Search for the cell housing the specified text and yield its [x, y] center coordinate. 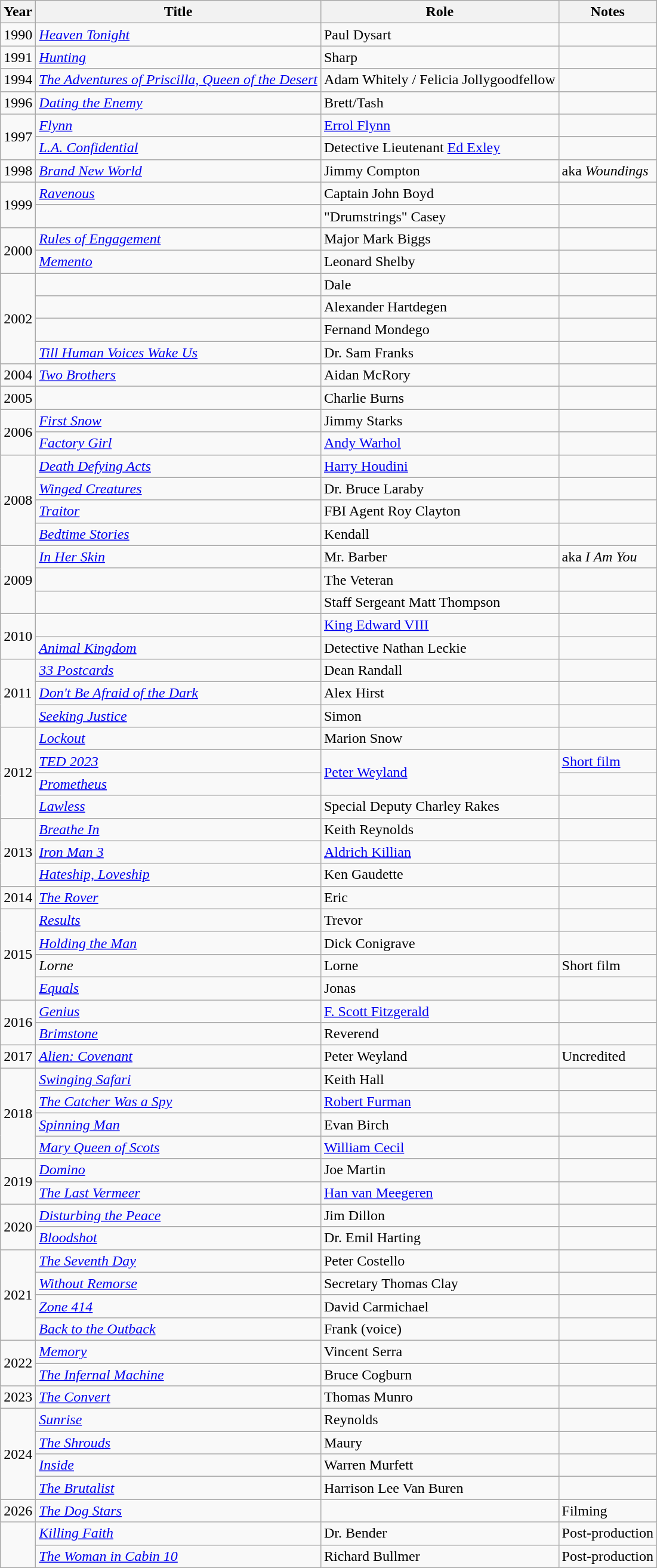
Year [18, 12]
Alexander Hartdegen [439, 307]
Alien: Covenant [178, 1057]
King Edward VIII [439, 625]
Simon [439, 716]
F. Scott Fitzgerald [439, 1011]
Flynn [178, 125]
Brand New World [178, 171]
Charlie Burns [439, 398]
Dr. Emil Harting [439, 1238]
Dr. Bender [439, 1533]
TED 2023 [178, 761]
Ken Gaudette [439, 875]
Two Brothers [178, 375]
Hunting [178, 57]
Harrison Lee Van Buren [439, 1488]
2026 [18, 1511]
Traitor [178, 511]
33 Postcards [178, 671]
Memento [178, 261]
The Catcher Was a Spy [178, 1102]
Reverend [439, 1034]
The Adventures of Priscilla, Queen of the Desert [178, 80]
Iron Man 3 [178, 852]
Lockout [178, 739]
2004 [18, 375]
Memory [178, 1351]
Secretary Thomas Clay [439, 1283]
Dick Conigrave [439, 943]
Jim Dillon [439, 1215]
David Carmichael [439, 1306]
Breathe In [178, 829]
2021 [18, 1295]
Vincent Serra [439, 1351]
Alex Hirst [439, 693]
Keith Reynolds [439, 829]
Paul Dysart [439, 35]
Filming [607, 1511]
1997 [18, 137]
Title [178, 12]
2014 [18, 897]
Harry Houdini [439, 466]
2013 [18, 852]
Role [439, 12]
Thomas Munro [439, 1397]
Captain John Boyd [439, 193]
Mary Queen of Scots [178, 1147]
Andy Warhol [439, 443]
The Dog Stars [178, 1511]
1996 [18, 103]
Rules of Engagement [178, 239]
Richard Bullmer [439, 1556]
2008 [18, 500]
aka I Am You [607, 557]
Joe Martin [439, 1170]
Domino [178, 1170]
Peter Costello [439, 1261]
Warren Murfett [439, 1465]
The Rover [178, 897]
Reynolds [439, 1420]
The Brutalist [178, 1488]
Killing Faith [178, 1533]
2002 [18, 319]
1999 [18, 205]
Fernand Mondego [439, 330]
Dating the Enemy [178, 103]
Uncredited [607, 1057]
1990 [18, 35]
Inside [178, 1465]
1998 [18, 171]
Frank (voice) [439, 1329]
Bloodshot [178, 1238]
2005 [18, 398]
2024 [18, 1454]
Genius [178, 1011]
2011 [18, 693]
Han van Meegeren [439, 1193]
Jimmy Compton [439, 171]
L.A. Confidential [178, 148]
Seeking Justice [178, 716]
Zone 414 [178, 1306]
Errol Flynn [439, 125]
Results [178, 920]
Ravenous [178, 193]
Lawless [178, 807]
FBI Agent Roy Clayton [439, 511]
Swinging Safari [178, 1079]
Factory Girl [178, 443]
Bruce Cogburn [439, 1374]
Animal Kingdom [178, 647]
Trevor [439, 920]
Sharp [439, 57]
Prometheus [178, 784]
Jimmy Starks [439, 421]
2009 [18, 579]
Holding the Man [178, 943]
The Shrouds [178, 1443]
Winged Creatures [178, 489]
Dr. Sam Franks [439, 353]
2010 [18, 636]
The Veteran [439, 579]
Mr. Barber [439, 557]
The Woman in Cabin 10 [178, 1556]
First Snow [178, 421]
In Her Skin [178, 557]
Death Defying Acts [178, 466]
Brimstone [178, 1034]
The Last Vermeer [178, 1193]
William Cecil [439, 1147]
The Seventh Day [178, 1261]
Evan Birch [439, 1125]
Major Mark Biggs [439, 239]
"Drumstrings" Casey [439, 216]
Sunrise [178, 1420]
Jonas [439, 988]
Dale [439, 285]
Notes [607, 12]
2015 [18, 954]
Aidan McRory [439, 375]
2000 [18, 250]
Disturbing the Peace [178, 1215]
1994 [18, 80]
2018 [18, 1113]
Aldrich Killian [439, 852]
Marion Snow [439, 739]
Don't Be Afraid of the Dark [178, 693]
Detective Nathan Leckie [439, 647]
2020 [18, 1227]
Without Remorse [178, 1283]
Brett/Tash [439, 103]
Keith Hall [439, 1079]
Leonard Shelby [439, 261]
Dr. Bruce Laraby [439, 489]
Heaven Tonight [178, 35]
2012 [18, 773]
1991 [18, 57]
The Infernal Machine [178, 1374]
Adam Whitely / Felicia Jollygoodfellow [439, 80]
2006 [18, 432]
Special Deputy Charley Rakes [439, 807]
2017 [18, 1057]
Maury [439, 1443]
Robert Furman [439, 1102]
2019 [18, 1181]
Hateship, Loveship [178, 875]
Eric [439, 897]
Bedtime Stories [178, 534]
2022 [18, 1363]
2016 [18, 1023]
2023 [18, 1397]
Staff Sergeant Matt Thompson [439, 602]
aka Woundings [607, 171]
Spinning Man [178, 1125]
Kendall [439, 534]
The Convert [178, 1397]
Back to the Outback [178, 1329]
Till Human Voices Wake Us [178, 353]
Dean Randall [439, 671]
Detective Lieutenant Ed Exley [439, 148]
Equals [178, 988]
